Extract the [X, Y] coordinate from the center of the cell holding the provided text.  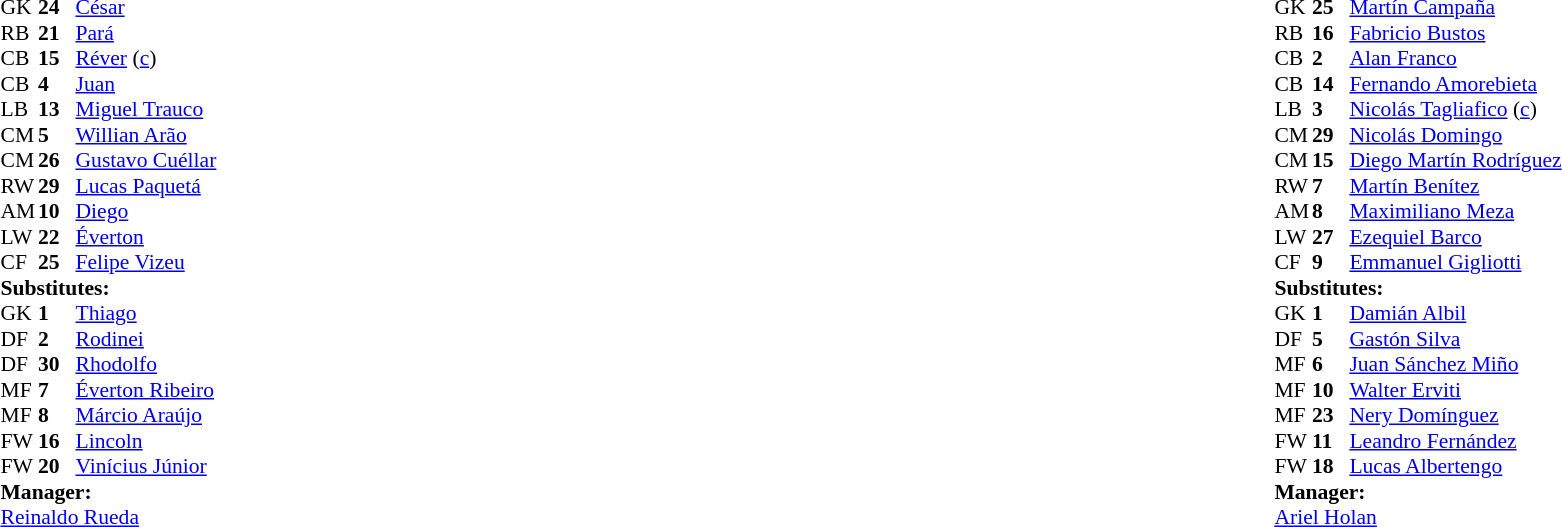
4 [57, 84]
Leandro Fernández [1455, 441]
Miguel Trauco [146, 109]
Willian Arão [146, 135]
Lucas Paquetá [146, 186]
6 [1331, 365]
Márcio Araújo [146, 415]
13 [57, 109]
Nicolás Domingo [1455, 135]
20 [57, 467]
22 [57, 237]
Fernando Amorebieta [1455, 84]
9 [1331, 263]
Thiago [146, 313]
18 [1331, 467]
Pará [146, 33]
Fabricio Bustos [1455, 33]
Vinícius Júnior [146, 467]
21 [57, 33]
Martín Benítez [1455, 186]
Rhodolfo [146, 365]
Alan Franco [1455, 59]
Gustavo Cuéllar [146, 161]
11 [1331, 441]
3 [1331, 109]
Réver (c) [146, 59]
30 [57, 365]
Diego [146, 211]
Emmanuel Gigliotti [1455, 263]
Gastón Silva [1455, 339]
Juan Sánchez Miño [1455, 365]
Éverton Ribeiro [146, 390]
Ezequiel Barco [1455, 237]
Felipe Vizeu [146, 263]
26 [57, 161]
Éverton [146, 237]
Maximiliano Meza [1455, 211]
23 [1331, 415]
Juan [146, 84]
14 [1331, 84]
Lucas Albertengo [1455, 467]
Nicolás Tagliafico (c) [1455, 109]
Rodinei [146, 339]
Nery Domínguez [1455, 415]
Damián Albil [1455, 313]
27 [1331, 237]
Diego Martín Rodríguez [1455, 161]
25 [57, 263]
Walter Erviti [1455, 390]
Lincoln [146, 441]
